Locate the cell with the specified text and output its (X, Y) center coordinate. 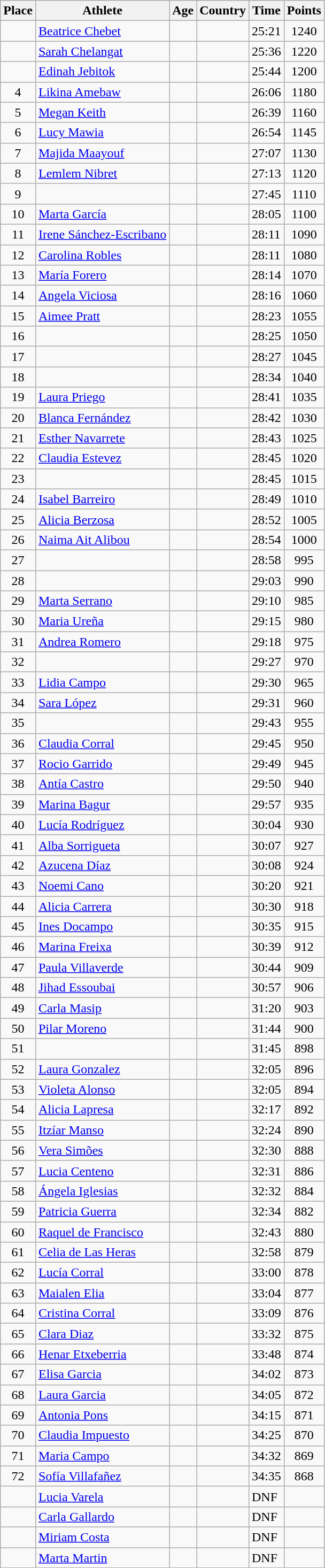
909 (304, 967)
Claudia Estevez (102, 458)
52 (18, 1069)
29:10 (266, 601)
56 (18, 1150)
Laura Garcia (102, 1395)
Maria Ureña (102, 621)
Marina Bagur (102, 804)
Paula Villaverde (102, 967)
27:45 (266, 194)
43 (18, 886)
924 (304, 865)
10 (18, 214)
Majida Maayouf (102, 153)
18 (18, 377)
Alba Sorrigueta (102, 845)
Alicia Berzosa (102, 519)
950 (304, 743)
1180 (304, 92)
54 (18, 1110)
1035 (304, 397)
28:41 (266, 397)
875 (304, 1334)
42 (18, 865)
29:45 (266, 743)
25 (18, 519)
33:09 (266, 1313)
28:54 (266, 540)
868 (304, 1476)
11 (18, 234)
32:34 (266, 1211)
30:08 (266, 865)
28:23 (266, 316)
Clara Diaz (102, 1334)
980 (304, 621)
Irene Sánchez-Escribano (102, 234)
886 (304, 1171)
906 (304, 988)
28:58 (266, 560)
29 (18, 601)
Ángela Iglesias (102, 1191)
22 (18, 458)
33:00 (266, 1273)
25:36 (266, 51)
38 (18, 784)
Claudia Impuesto (102, 1435)
Lucy Mawia (102, 133)
32:17 (266, 1110)
872 (304, 1395)
68 (18, 1395)
1050 (304, 336)
878 (304, 1273)
921 (304, 886)
30 (18, 621)
58 (18, 1191)
6 (18, 133)
13 (18, 275)
Azucena Díaz (102, 865)
28:43 (266, 438)
940 (304, 784)
955 (304, 723)
Andrea Romero (102, 642)
17 (18, 357)
60 (18, 1232)
Likina Amebaw (102, 92)
29:57 (266, 804)
15 (18, 316)
28:16 (266, 296)
Laura Priego (102, 397)
33:48 (266, 1354)
Patricia Guerra (102, 1211)
26:39 (266, 112)
960 (304, 703)
32 (18, 662)
29:18 (266, 642)
1030 (304, 418)
1015 (304, 479)
31 (18, 642)
55 (18, 1130)
975 (304, 642)
35 (18, 723)
876 (304, 1313)
1040 (304, 377)
1120 (304, 173)
30:39 (266, 947)
1020 (304, 458)
877 (304, 1293)
894 (304, 1089)
Naima Ait Alibou (102, 540)
29:50 (266, 784)
62 (18, 1273)
Carolina Robles (102, 255)
70 (18, 1435)
896 (304, 1069)
Laura Gonzalez (102, 1069)
53 (18, 1089)
990 (304, 580)
Lidia Campo (102, 682)
Itzíar Manso (102, 1130)
4 (18, 92)
898 (304, 1049)
945 (304, 764)
19 (18, 397)
29:31 (266, 703)
882 (304, 1211)
28 (18, 580)
1080 (304, 255)
Marina Freixa (102, 947)
30:57 (266, 988)
9 (18, 194)
51 (18, 1049)
30:35 (266, 927)
61 (18, 1252)
7 (18, 153)
71 (18, 1456)
1220 (304, 51)
28:34 (266, 377)
8 (18, 173)
935 (304, 804)
67 (18, 1374)
37 (18, 764)
Age (183, 11)
41 (18, 845)
874 (304, 1354)
Angela Viciosa (102, 296)
1160 (304, 112)
Alicia Carrera (102, 906)
Jihad Essoubai (102, 988)
34:35 (266, 1476)
30:30 (266, 906)
47 (18, 967)
Marta Martin (102, 1558)
32:43 (266, 1232)
28:49 (266, 499)
29:30 (266, 682)
Lucía Corral (102, 1273)
31:20 (266, 1008)
27:13 (266, 173)
Points (304, 11)
892 (304, 1110)
39 (18, 804)
915 (304, 927)
873 (304, 1374)
28:14 (266, 275)
1025 (304, 438)
Pilar Moreno (102, 1028)
46 (18, 947)
1055 (304, 316)
72 (18, 1476)
28:05 (266, 214)
Place (18, 11)
26 (18, 540)
34:05 (266, 1395)
Raquel de Francisco (102, 1232)
29:03 (266, 580)
48 (18, 988)
34 (18, 703)
1240 (304, 31)
965 (304, 682)
Sara López (102, 703)
Athlete (102, 11)
49 (18, 1008)
912 (304, 947)
Country (223, 11)
36 (18, 743)
5 (18, 112)
25:21 (266, 31)
Miriam Costa (102, 1537)
1070 (304, 275)
44 (18, 906)
34:32 (266, 1456)
Blanca Fernández (102, 418)
Aimee Pratt (102, 316)
Sarah Chelangat (102, 51)
21 (18, 438)
890 (304, 1130)
34:25 (266, 1435)
879 (304, 1252)
1000 (304, 540)
28:25 (266, 336)
1130 (304, 153)
1200 (304, 72)
14 (18, 296)
Beatrice Chebet (102, 31)
Lucia Centeno (102, 1171)
25:44 (266, 72)
30:07 (266, 845)
30:20 (266, 886)
Violeta Alonso (102, 1089)
900 (304, 1028)
1010 (304, 499)
Celia de Las Heras (102, 1252)
30:04 (266, 825)
Ines Docampo (102, 927)
Carla Gallardo (102, 1517)
32:24 (266, 1130)
Maialen Elia (102, 1293)
31:45 (266, 1049)
Vera Simões (102, 1150)
27 (18, 560)
1045 (304, 357)
50 (18, 1028)
27:07 (266, 153)
985 (304, 601)
1090 (304, 234)
Time (266, 11)
Carla Masip (102, 1008)
María Forero (102, 275)
32:31 (266, 1171)
Maria Campo (102, 1456)
1005 (304, 519)
930 (304, 825)
29:27 (266, 662)
Sofía Villafañez (102, 1476)
1145 (304, 133)
Elisa Garcia (102, 1374)
871 (304, 1415)
Rocio Garrido (102, 764)
32:30 (266, 1150)
45 (18, 927)
Noemi Cano (102, 886)
918 (304, 906)
Marta Serrano (102, 601)
29:49 (266, 764)
63 (18, 1293)
Lemlem Nibret (102, 173)
Marta García (102, 214)
64 (18, 1313)
29:43 (266, 723)
33:04 (266, 1293)
59 (18, 1211)
12 (18, 255)
1110 (304, 194)
870 (304, 1435)
31:44 (266, 1028)
26:54 (266, 133)
Esther Navarrete (102, 438)
28:42 (266, 418)
24 (18, 499)
26:06 (266, 92)
869 (304, 1456)
28:27 (266, 357)
Henar Etxeberria (102, 1354)
57 (18, 1171)
16 (18, 336)
34:02 (266, 1374)
28:52 (266, 519)
20 (18, 418)
23 (18, 479)
Lucía Rodríguez (102, 825)
1060 (304, 296)
880 (304, 1232)
33:32 (266, 1334)
888 (304, 1150)
Cristina Corral (102, 1313)
Claudia Corral (102, 743)
32:58 (266, 1252)
Antonia Pons (102, 1415)
65 (18, 1334)
Lucia Varela (102, 1496)
970 (304, 662)
927 (304, 845)
Megan Keith (102, 112)
32:32 (266, 1191)
903 (304, 1008)
66 (18, 1354)
995 (304, 560)
29:15 (266, 621)
69 (18, 1415)
Alicia Lapresa (102, 1110)
33 (18, 682)
1100 (304, 214)
Isabel Barreiro (102, 499)
34:15 (266, 1415)
884 (304, 1191)
Edinah Jebitok (102, 72)
Antía Castro (102, 784)
40 (18, 825)
30:44 (266, 967)
